Identify which cell holds the provided text, then report its [X, Y] central coordinate. 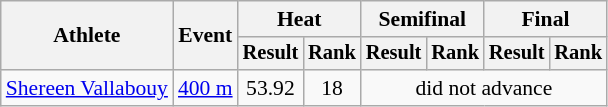
Heat [300, 19]
Event [206, 36]
Athlete [87, 36]
400 m [206, 88]
did not advance [484, 88]
Final [546, 19]
18 [332, 88]
Shereen Vallabouy [87, 88]
Semifinal [422, 19]
53.92 [271, 88]
